Locate the cell with the specified text and output its [x, y] center coordinate. 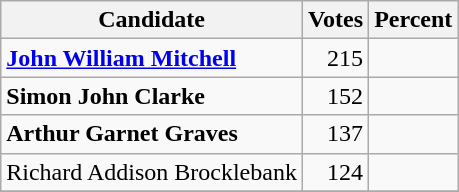
John William Mitchell [152, 58]
Richard Addison Brocklebank [152, 172]
Percent [414, 20]
137 [335, 134]
Simon John Clarke [152, 96]
Candidate [152, 20]
Arthur Garnet Graves [152, 134]
152 [335, 96]
Votes [335, 20]
215 [335, 58]
124 [335, 172]
